Search for the cell housing the specified text and yield its (x, y) center coordinate. 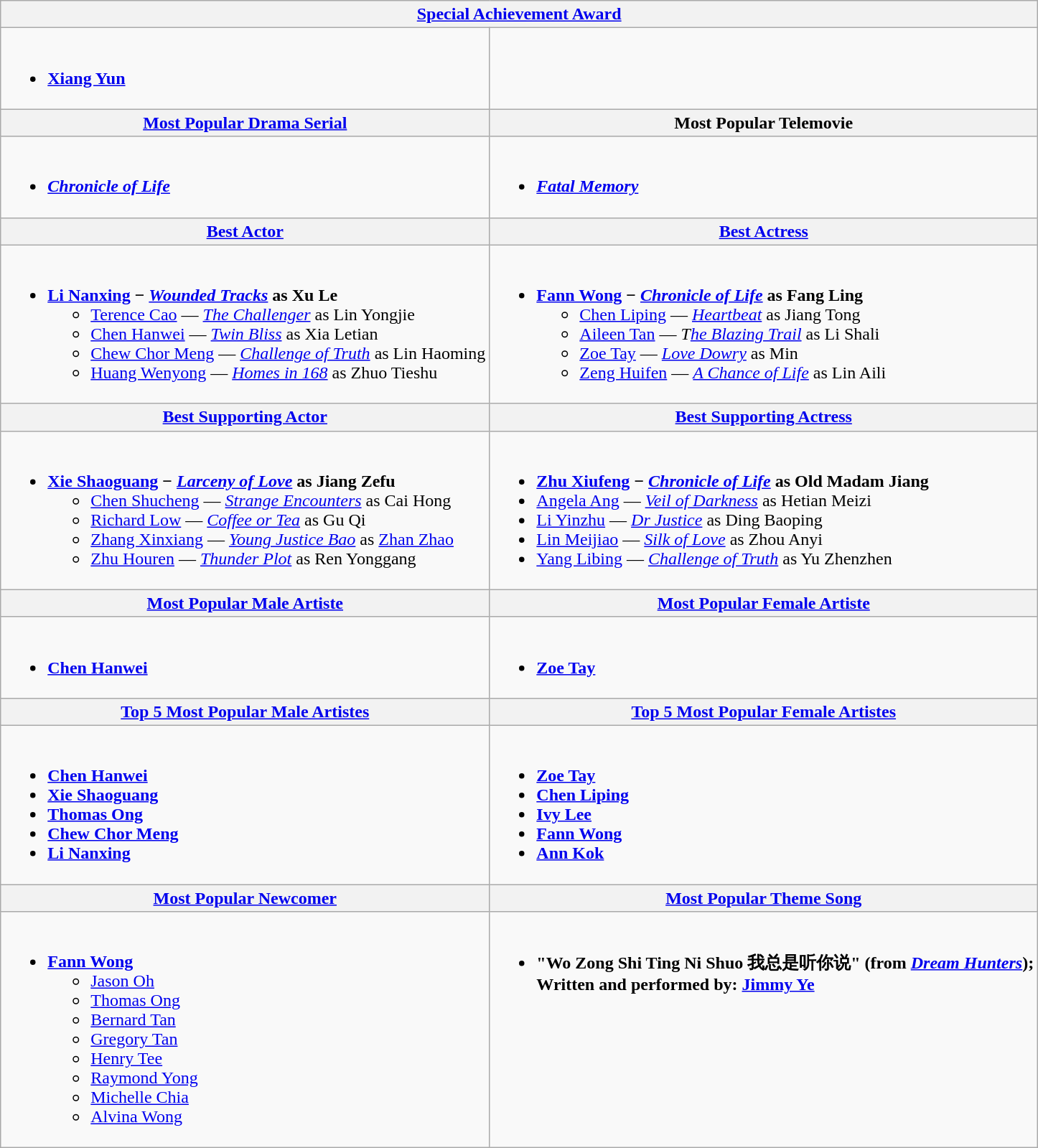
Best Actress (764, 231)
Zoe Tay (764, 658)
Fann WongJason OhThomas OngBernard TanGregory TanHenry TeeRaymond YongMichelle ChiaAlvina Wong (246, 1030)
Xiang Yun (246, 69)
Special Achievement Award (520, 14)
Best Supporting Actor (246, 417)
Most Popular Male Artiste (246, 603)
Chronicle of Life (246, 177)
Most Popular Female Artiste (764, 603)
Fatal Memory (764, 177)
Top 5 Most Popular Female Artistes (764, 711)
"Wo Zong Shi Ting Ni Shuo 我总是听你说" (from Dream Hunters); Written and performed by: Jimmy Ye (764, 1030)
Top 5 Most Popular Male Artistes (246, 711)
Most Popular Telemovie (764, 123)
Best Actor (246, 231)
Chen HanweiXie ShaoguangThomas OngChew Chor MengLi Nanxing (246, 804)
Most Popular Newcomer (246, 898)
Most Popular Drama Serial (246, 123)
Most Popular Theme Song (764, 898)
Zoe TayChen LipingIvy LeeFann WongAnn Kok (764, 804)
Best Supporting Actress (764, 417)
Chen Hanwei (246, 658)
